Identify which cell holds the provided text, then report its [X, Y] central coordinate. 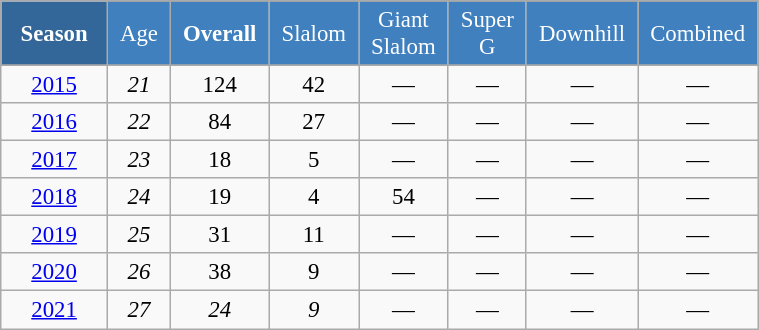
2017 [54, 160]
23 [138, 160]
26 [138, 273]
2021 [54, 310]
Slalom [314, 34]
19 [219, 197]
Age [138, 34]
124 [219, 85]
25 [138, 235]
Season [54, 34]
84 [219, 122]
2015 [54, 85]
54 [404, 197]
21 [138, 85]
31 [219, 235]
2019 [54, 235]
38 [219, 273]
5 [314, 160]
42 [314, 85]
18 [219, 160]
2020 [54, 273]
GiantSlalom [404, 34]
4 [314, 197]
2016 [54, 122]
2018 [54, 197]
22 [138, 122]
Super G [487, 34]
11 [314, 235]
Downhill [582, 34]
Overall [219, 34]
Combined [698, 34]
